Identify which cell holds the provided text, then report its [X, Y] central coordinate. 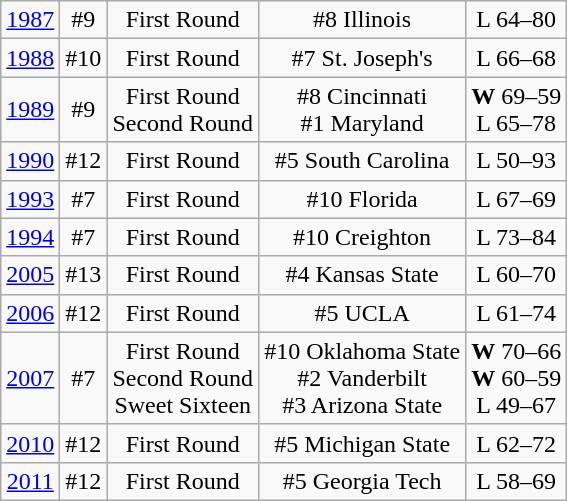
#10 Oklahoma State#2 Vanderbilt#3 Arizona State [362, 378]
L 50–93 [516, 161]
2011 [30, 481]
#13 [84, 275]
L 62–72 [516, 443]
1989 [30, 110]
#8 Cincinnati#1 Maryland [362, 110]
W 70–66W 60–59L 49–67 [516, 378]
2007 [30, 378]
1987 [30, 20]
L 66–68 [516, 58]
1988 [30, 58]
2005 [30, 275]
L 67–69 [516, 199]
1990 [30, 161]
#5 UCLA [362, 313]
1994 [30, 237]
First RoundSecond RoundSweet Sixteen [183, 378]
#4 Kansas State [362, 275]
1993 [30, 199]
L 61–74 [516, 313]
First RoundSecond Round [183, 110]
#8 Illinois [362, 20]
#10 Florida [362, 199]
#5 South Carolina [362, 161]
2006 [30, 313]
#5 Georgia Tech [362, 481]
#10 Creighton [362, 237]
L 60–70 [516, 275]
L 64–80 [516, 20]
W 69–59L 65–78 [516, 110]
L 73–84 [516, 237]
L 58–69 [516, 481]
#10 [84, 58]
#5 Michigan State [362, 443]
2010 [30, 443]
#7 St. Joseph's [362, 58]
